Identify which cell holds the provided text, then report its [X, Y] central coordinate. 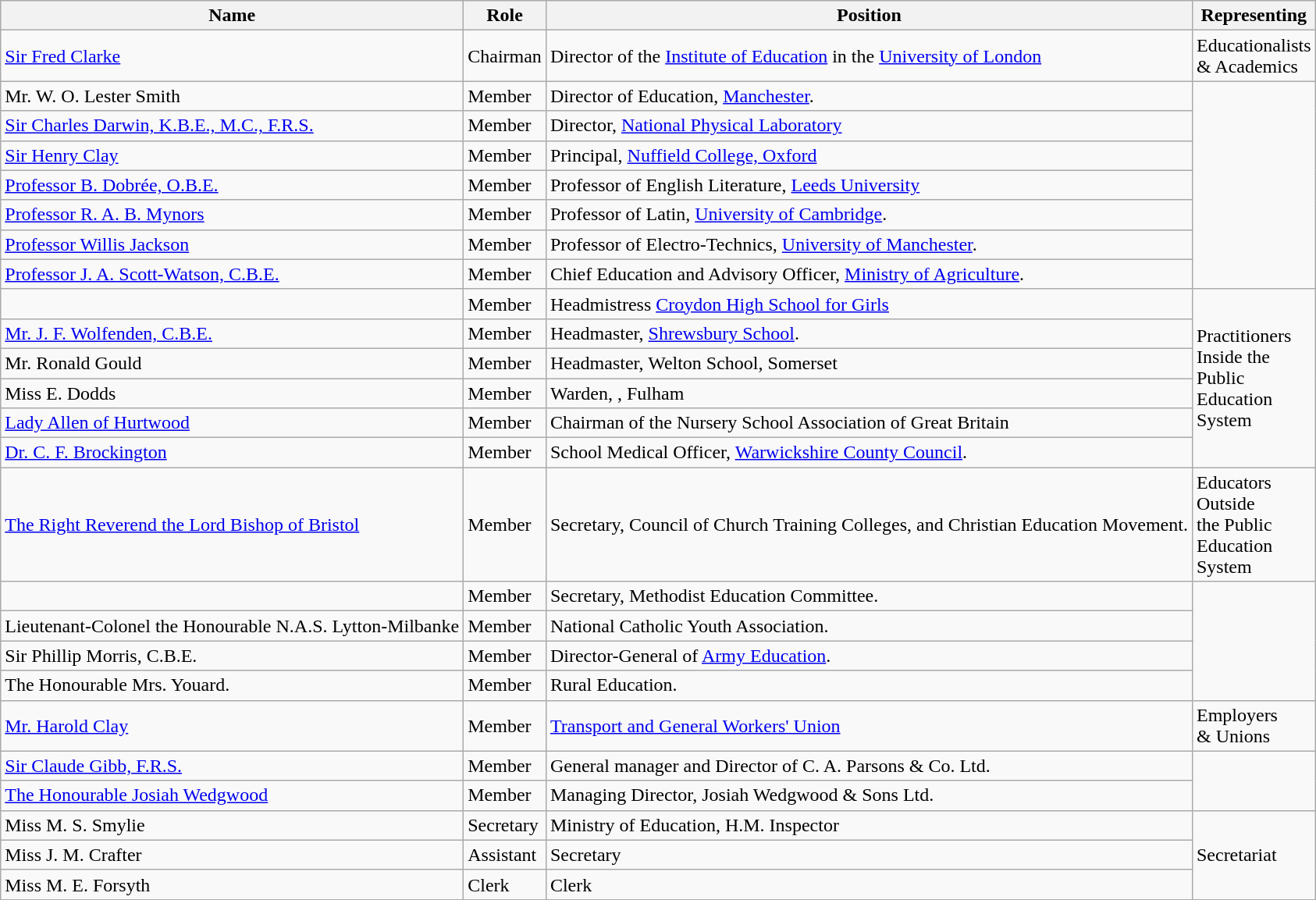
Dr. C. F. Brockington [233, 453]
Chairman [505, 56]
Role [505, 16]
Secretariat [1254, 855]
Sir Phillip Morris, C.B.E. [233, 656]
Director, National Physical Laboratory [869, 126]
EducatorsOutsidethe PublicEducationSystem [1254, 525]
Miss M. E. Forsyth [233, 884]
Secretary, Methodist Education Committee. [869, 596]
Lady Allen of Hurtwood [233, 423]
Mr. J. F. Wolfenden, C.B.E. [233, 333]
Warden, , Fulham [869, 393]
Sir Charles Darwin, K.B.E., M.C., F.R.S. [233, 126]
Professor B. Dobrée, O.B.E. [233, 185]
Mr. Harold Clay [233, 726]
The Honourable Josiah Wedgwood [233, 795]
Representing [1254, 16]
Director-General of Army Education. [869, 656]
Secretary, Council of Church Training Colleges, and Christian Education Movement. [869, 525]
National Catholic Youth Association. [869, 626]
The Right Reverend the Lord Bishop of Bristol [233, 525]
Employers& Unions [1254, 726]
School Medical Officer, Warwickshire County Council. [869, 453]
Director of the Institute of Education in the University of London [869, 56]
Director of Education, Manchester. [869, 96]
Lieutenant-Colonel the Honourable N.A.S. Lytton-Milbanke [233, 626]
Sir Claude Gibb, F.R.S. [233, 766]
Mr. Ronald Gould [233, 363]
Miss M. S. Smylie [233, 825]
Professor of Electro-Technics, University of Manchester. [869, 244]
Chairman of the Nursery School Association of Great Britain [869, 423]
Miss J. M. Crafter [233, 855]
Professor of English Literature, Leeds University [869, 185]
Professor J. A. Scott-Watson, C.B.E. [233, 274]
Assistant [505, 855]
Professor of Latin, University of Cambridge. [869, 215]
Mr. W. O. Lester Smith [233, 96]
Name [233, 16]
Professor R. A. B. Mynors [233, 215]
Ministry of Education, H.M. Inspector [869, 825]
Headmistress Croydon High School for Girls [869, 304]
Headmaster, Welton School, Somerset [869, 363]
Principal, Nuffield College, Oxford [869, 155]
The Honourable Mrs. Youard. [233, 685]
Educationalists& Academics [1254, 56]
Sir Henry Clay [233, 155]
Miss E. Dodds [233, 393]
Sir Fred Clarke [233, 56]
Transport and General Workers' Union [869, 726]
Professor Willis Jackson [233, 244]
Rural Education. [869, 685]
Managing Director, Josiah Wedgwood & Sons Ltd. [869, 795]
PractitionersInside thePublicEducationSystem [1254, 378]
General manager and Director of C. A. Parsons & Co. Ltd. [869, 766]
Chief Education and Advisory Officer, Ministry of Agriculture. [869, 274]
Position [869, 16]
Headmaster, Shrewsbury School. [869, 333]
